Detect which cell encompasses the target text, then output its (x, y) center coordinate. 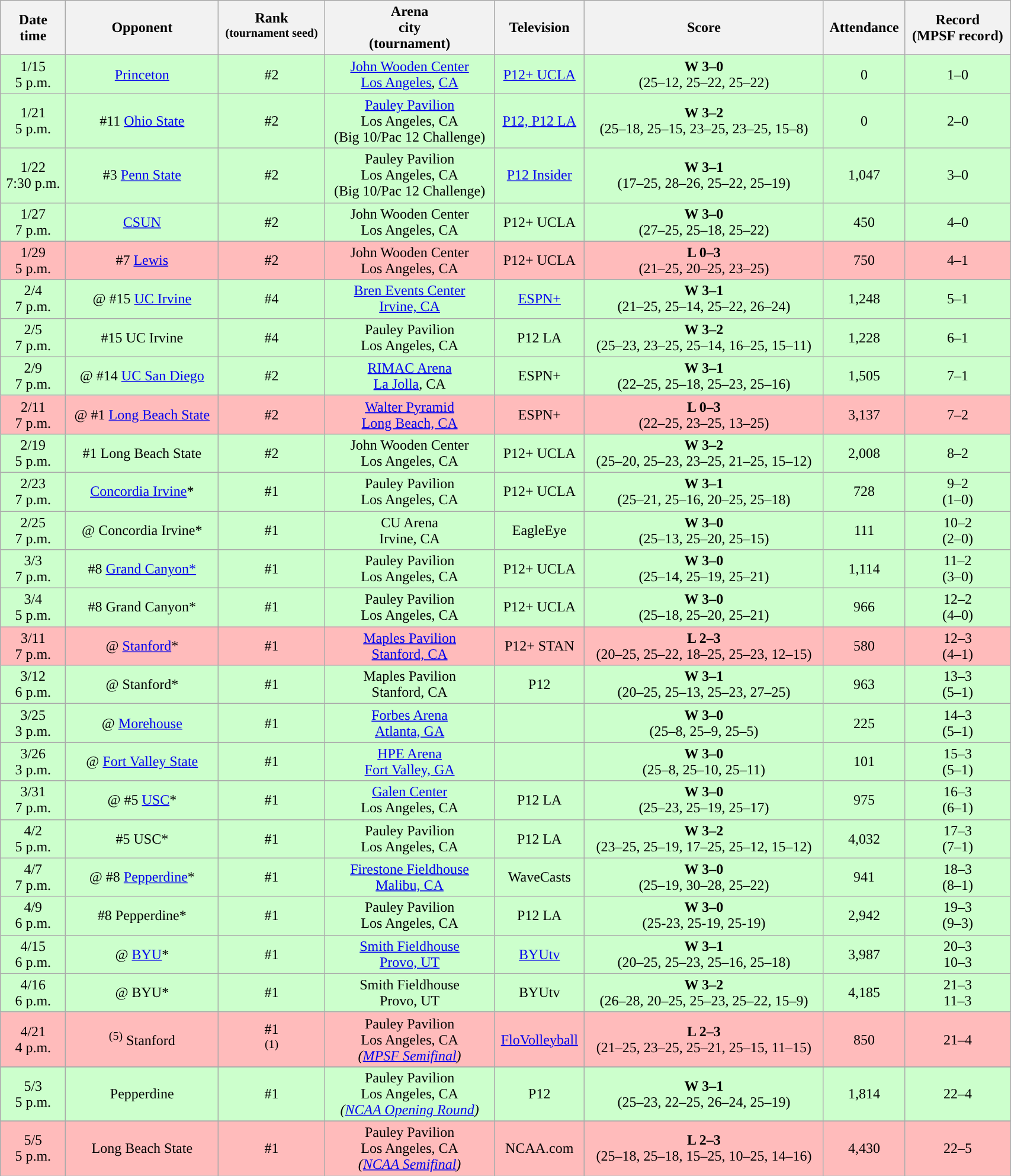
Concordia Irvine* (142, 492)
2/237 p.m. (33, 492)
Long Beach State (142, 1148)
W 3–1(25–21, 25–16, 20–25, 25–18) (704, 492)
1,114 (864, 569)
Arenacity(tournament) (409, 28)
Pauley PavilionLos Angeles, CA(MPSF Semifinal) (409, 1039)
20–310–3 (958, 954)
2/257 p.m. (33, 530)
W 3–2(25–23, 23–25, 25–14, 16–25, 15–11) (704, 338)
975 (864, 800)
W 3–0(25–23, 25–19, 25–17) (704, 800)
W 3–0(25–19, 30–28, 25–22) (704, 877)
Walter PyramidLong Beach, CA (409, 415)
3/263 p.m. (33, 762)
L 2–3(20–25, 25–22, 18–25, 25–23, 12–15) (704, 646)
1/155 p.m. (33, 75)
580 (864, 646)
15–3(5–1) (958, 762)
W 3–0(25–8, 25–10, 25–11) (704, 762)
13–3(5–1) (958, 685)
CU ArenaIrvine, CA (409, 530)
RIMAC ArenaLa Jolla, CA (409, 376)
18–3(8–1) (958, 877)
17–3(7–1) (958, 839)
21–311–3 (958, 993)
W 3–0(25–18, 25–20, 25–21) (704, 608)
2/117 p.m. (33, 415)
12–3(4–1) (958, 646)
W 3–0(25–8, 25–9, 25–5) (704, 723)
W 3–0(25–13, 25–20, 25–15) (704, 530)
2/47 p.m. (33, 299)
EagleEye (540, 530)
2/57 p.m. (33, 338)
2/97 p.m. (33, 376)
@ Fort Valley State (142, 762)
1/227:30 p.m. (33, 175)
2/195 p.m. (33, 453)
1–0 (958, 75)
4,430 (864, 1148)
4,185 (864, 993)
111 (864, 530)
225 (864, 723)
7–2 (958, 415)
4–1 (958, 261)
4/214 p.m. (33, 1039)
WaveCasts (540, 877)
W 3–1(22–25, 25–18, 25–23, 25–16) (704, 376)
1/295 p.m. (33, 261)
W 3–2(23–25, 25–19, 17–25, 25–12, 15–12) (704, 839)
Record(MPSF record) (958, 28)
14–3(5–1) (958, 723)
Galen CenterLos Angeles, CA (409, 800)
Opponent (142, 28)
W 3–1 (20–25, 25–23, 25–16, 25–18) (704, 954)
P12 Insider (540, 175)
P12+ STAN (540, 646)
750 (864, 261)
W 3–2(26–28, 20–25, 25–23, 25–22, 15–9) (704, 993)
HPE ArenaFort Valley, GA (409, 762)
#5 USC* (142, 839)
@ #5 USC* (142, 800)
Princeton (142, 75)
1/277 p.m. (33, 222)
#11 Ohio State (142, 121)
W 3–0(25–14, 25–19, 25–21) (704, 569)
#7 Lewis (142, 261)
W 3–0(25–12, 25–22, 25–22) (704, 75)
@ #1 Long Beach State (142, 415)
3,987 (864, 954)
2,008 (864, 453)
5–1 (958, 299)
W 3–1(25–23, 22–25, 26–24, 25–19) (704, 1094)
101 (864, 762)
Datetime (33, 28)
W 3–1(21–25, 25–14, 25–22, 26–24) (704, 299)
L 2–3(25–18, 25–18, 15–25, 10–25, 14–16) (704, 1148)
3/253 p.m. (33, 723)
L 2–3(21–25, 23–25, 25–21, 25–15, 11–15) (704, 1039)
2,942 (864, 916)
21–4 (958, 1039)
2–0 (958, 121)
1,814 (864, 1094)
Pauley PavilionLos Angeles, CA(NCAA Semifinal) (409, 1148)
3–0 (958, 175)
3/45 p.m. (33, 608)
9–2(1–0) (958, 492)
4/25 p.m. (33, 839)
450 (864, 222)
5/35 p.m. (33, 1094)
1/215 p.m. (33, 121)
Pepperdine (142, 1094)
12–2(4–0) (958, 608)
3/37 p.m. (33, 569)
Attendance (864, 28)
22–4 (958, 1094)
#1(1) (272, 1039)
4,032 (864, 839)
Television (540, 28)
Forbes ArenaAtlanta, GA (409, 723)
Firestone FieldhouseMalibu, CA (409, 877)
5/55 p.m. (33, 1148)
4–0 (958, 222)
966 (864, 608)
4/166 p.m. (33, 993)
W 3–0(27–25, 25–18, 25–22) (704, 222)
W 3–1(20–25, 25–13, 25–23, 27–25) (704, 685)
3/117 p.m. (33, 646)
FloVolleyball (540, 1039)
NCAA.com (540, 1148)
10–2(2–0) (958, 530)
7–1 (958, 376)
941 (864, 877)
8–2 (958, 453)
16–3(6–1) (958, 800)
3/126 p.m. (33, 685)
Rank(tournament seed) (272, 28)
CSUN (142, 222)
@ Concordia Irvine* (142, 530)
4/156 p.m. (33, 954)
Score (704, 28)
4/77 p.m. (33, 877)
3,137 (864, 415)
963 (864, 685)
W 3–1 (17–25, 28–26, 25–22, 25–19) (704, 175)
Bren Events CenterIrvine, CA (409, 299)
L 0–3(22–25, 23–25, 13–25) (704, 415)
L 0–3(21–25, 20–25, 23–25) (704, 261)
W 3–2(25–18, 25–15, 23–25, 23–25, 15–8) (704, 121)
11–2(3–0) (958, 569)
4/96 p.m. (33, 916)
#3 Penn State (142, 175)
728 (864, 492)
(5) Stanford (142, 1039)
#1 Long Beach State (142, 453)
Pauley PavilionLos Angeles, CA(NCAA Opening Round) (409, 1094)
#8 Pepperdine* (142, 916)
@ #8 Pepperdine* (142, 877)
850 (864, 1039)
W 3–2(25–20, 25–23, 23–25, 21–25, 15–12) (704, 453)
#15 UC Irvine (142, 338)
19–3(9–3) (958, 916)
@ #15 UC Irvine (142, 299)
W 3–0(25-23, 25-19, 25-19) (704, 916)
1,228 (864, 338)
6–1 (958, 338)
@ #14 UC San Diego (142, 376)
1,047 (864, 175)
@ Morehouse (142, 723)
1,505 (864, 376)
1,248 (864, 299)
22–5 (958, 1148)
3/317 p.m. (33, 800)
P12, P12 LA (540, 121)
